Pinpoint the cell where the given text exists, returning its (X, Y) midpoint coordinate. 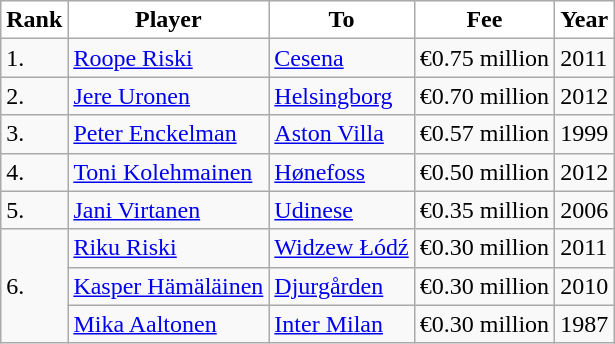
Inter Milan (342, 324)
Widzew Łódź (342, 248)
3. (34, 134)
5. (34, 210)
Year (584, 20)
Jere Uronen (168, 96)
Toni Kolehmainen (168, 172)
Hønefoss (342, 172)
Aston Villa (342, 134)
Cesena (342, 58)
1999 (584, 134)
Udinese (342, 210)
€0.70 million (484, 96)
2. (34, 96)
Fee (484, 20)
€0.50 million (484, 172)
Kasper Hämäläinen (168, 286)
Player (168, 20)
€0.35 million (484, 210)
€0.75 million (484, 58)
Mika Aaltonen (168, 324)
Djurgården (342, 286)
Riku Riski (168, 248)
To (342, 20)
6. (34, 286)
1. (34, 58)
Roope Riski (168, 58)
Jani Virtanen (168, 210)
2006 (584, 210)
Peter Enckelman (168, 134)
€0.57 million (484, 134)
4. (34, 172)
Rank (34, 20)
2010 (584, 286)
1987 (584, 324)
Helsingborg (342, 96)
